Output the (x, y) coordinate of the center of the cell containing the given text.  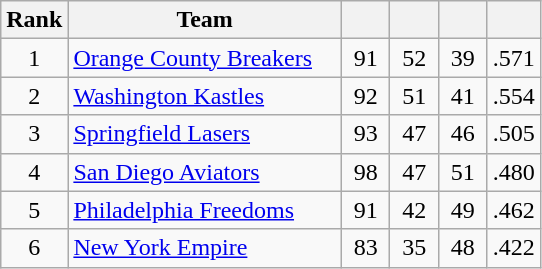
Washington Kastles (205, 96)
46 (464, 134)
Team (205, 20)
39 (464, 58)
52 (414, 58)
San Diego Aviators (205, 172)
93 (366, 134)
Philadelphia Freedoms (205, 210)
.422 (514, 248)
.480 (514, 172)
98 (366, 172)
49 (464, 210)
5 (34, 210)
Rank (34, 20)
48 (464, 248)
92 (366, 96)
41 (464, 96)
.554 (514, 96)
3 (34, 134)
Orange County Breakers (205, 58)
New York Empire (205, 248)
Springfield Lasers (205, 134)
2 (34, 96)
35 (414, 248)
42 (414, 210)
.505 (514, 134)
1 (34, 58)
.571 (514, 58)
.462 (514, 210)
83 (366, 248)
4 (34, 172)
6 (34, 248)
